Scan for the cell matching the given text and deliver its (x, y) coordinate at center. 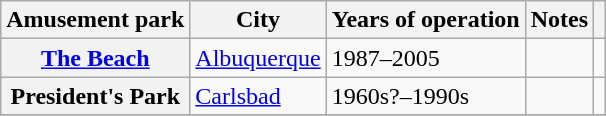
The Beach (96, 58)
Carlsbad (258, 96)
Years of operation (426, 20)
Notes (559, 20)
Albuquerque (258, 58)
Amusement park (96, 20)
City (258, 20)
President's Park (96, 96)
1987–2005 (426, 58)
1960s?–1990s (426, 96)
